Search for the cell housing the specified text and yield its [X, Y] center coordinate. 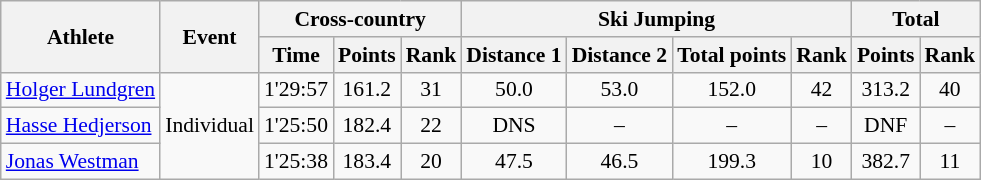
Individual [210, 126]
DNF [886, 126]
20 [432, 162]
11 [950, 162]
50.0 [514, 90]
40 [950, 90]
382.7 [886, 162]
Holger Lundgren [80, 90]
161.2 [367, 90]
DNS [514, 126]
42 [822, 90]
31 [432, 90]
152.0 [732, 90]
Cross-country [360, 19]
Jonas Westman [80, 162]
199.3 [732, 162]
182.4 [367, 126]
53.0 [620, 90]
47.5 [514, 162]
22 [432, 126]
1'25:50 [296, 126]
Ski Jumping [656, 19]
1'29:57 [296, 90]
Total [916, 19]
Distance 1 [514, 55]
Event [210, 36]
1'25:38 [296, 162]
Time [296, 55]
313.2 [886, 90]
10 [822, 162]
46.5 [620, 162]
183.4 [367, 162]
Hasse Hedjerson [80, 126]
Athlete [80, 36]
Distance 2 [620, 55]
Total points [732, 55]
